For the text-containing cell, return its midpoint in (X, Y) coordinate format. 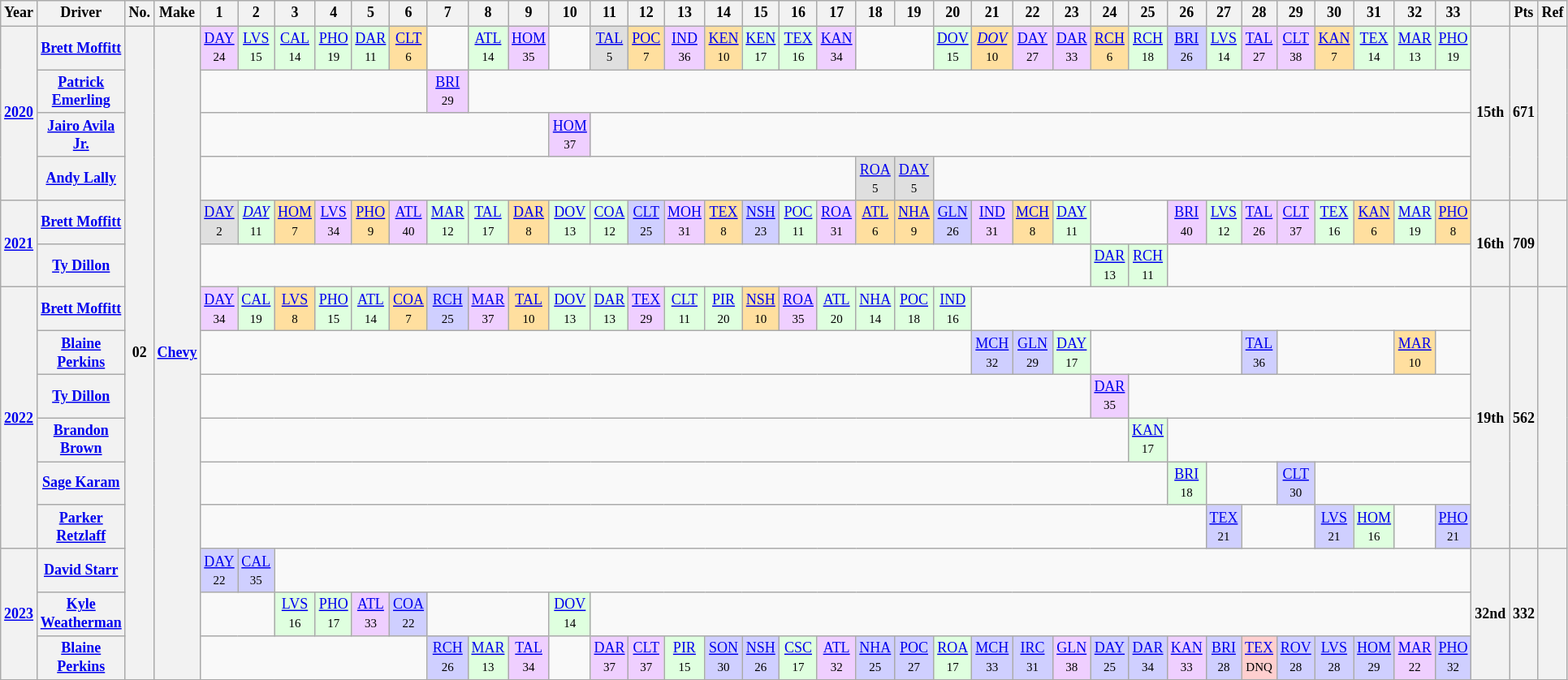
Brandon Brown (81, 440)
17 (836, 13)
RCH6 (1109, 48)
BRI28 (1224, 657)
BRI29 (447, 92)
26 (1186, 13)
10 (570, 13)
LVS15 (257, 48)
DAR33 (1072, 48)
CAL19 (257, 309)
ATL40 (409, 222)
Ref (1553, 13)
HOM37 (570, 135)
3 (296, 13)
POC18 (914, 309)
NHA9 (914, 222)
HOM29 (1374, 657)
SON30 (724, 657)
TEX14 (1374, 48)
Driver (81, 13)
PHO15 (333, 309)
4 (333, 13)
GLN 29 (1033, 353)
23 (1072, 13)
TEX21 (1224, 527)
709 (1524, 243)
8 (488, 13)
TAL26 (1259, 222)
COA7 (409, 309)
NSH23 (761, 222)
32 (1415, 13)
LVS28 (1334, 657)
KAN33 (1186, 657)
TAL10 (529, 309)
Make (177, 13)
GLN38 (1072, 657)
TEX8 (724, 222)
PIR15 (685, 657)
DAY34 (219, 309)
POC11 (799, 222)
CLT6 (409, 48)
16 (799, 13)
MCH8 (1033, 222)
DAR11 (370, 48)
DOV15 (952, 48)
TAL36 (1259, 353)
CAL35 (257, 570)
ROA17 (952, 657)
Jairo Avila Jr. (81, 135)
BRI40 (1186, 222)
2 (257, 13)
CAL14 (296, 48)
18 (875, 13)
DAR37 (609, 657)
Andy Lally (81, 179)
BRI26 (1186, 48)
POC27 (914, 657)
LVS34 (333, 222)
ATL33 (370, 614)
KAN 17 (1148, 440)
15th (1491, 114)
DAY17 (1072, 353)
DAY2 (219, 222)
TAL17 (488, 222)
15 (761, 13)
562 (1524, 418)
ROA31 (836, 222)
5 (370, 13)
KEN17 (761, 48)
19th (1491, 418)
HOM7 (296, 222)
LVS12 (1224, 222)
MAR19 (1415, 222)
31 (1374, 13)
MAR10 (1415, 353)
KAN34 (836, 48)
332 (1524, 613)
Sage Karam (81, 484)
DAY22 (219, 570)
11 (609, 13)
HOM35 (529, 48)
ATL32 (836, 657)
IND31 (992, 222)
20 (952, 13)
32nd (1491, 613)
ATL6 (875, 222)
DAY25 (1109, 657)
Year (19, 13)
RCH26 (447, 657)
COA12 (609, 222)
33 (1454, 13)
2022 (19, 418)
IND36 (685, 48)
No. (140, 13)
12 (646, 13)
TAL5 (609, 48)
Parker Retzlaff (81, 527)
2023 (19, 613)
CSC17 (799, 657)
Chevy (177, 352)
DAR35 (1109, 396)
IND16 (952, 309)
MCH 32 (992, 353)
DAR8 (529, 222)
PIR20 (724, 309)
25 (1148, 13)
BRI18 (1186, 484)
NHA14 (875, 309)
KAN7 (1334, 48)
PHO9 (370, 222)
DAY27 (1033, 48)
CLT11 (685, 309)
671 (1524, 114)
LVS16 (296, 614)
PHO8 (1454, 222)
DAY5 (914, 179)
DOV10 (992, 48)
KAN6 (1374, 222)
27 (1224, 13)
IRC31 (1033, 657)
Pts (1524, 13)
LVS8 (296, 309)
CLT25 (646, 222)
21 (992, 13)
David Starr (81, 570)
LVS21 (1334, 527)
NHA25 (875, 657)
NSH10 (761, 309)
PHO32 (1454, 657)
28 (1259, 13)
TAL27 (1259, 48)
MCH33 (992, 657)
2021 (19, 243)
PHO21 (1454, 527)
TEXDNQ (1259, 657)
PHO17 (333, 614)
16th (1491, 243)
ROA5 (875, 179)
6 (409, 13)
COA22 (409, 614)
22 (1033, 13)
19 (914, 13)
RCH18 (1148, 48)
RCH11 (1148, 265)
CLT38 (1296, 48)
Patrick Emerling (81, 92)
30 (1334, 13)
2020 (19, 114)
GLN26 (952, 222)
POC7 (646, 48)
MAR12 (447, 222)
13 (685, 13)
Kyle Weatherman (81, 614)
MOH31 (685, 222)
1 (219, 13)
9 (529, 13)
ATL20 (836, 309)
CLT30 (1296, 484)
LVS14 (1224, 48)
DOV14 (570, 614)
KEN10 (724, 48)
7 (447, 13)
ROA35 (799, 309)
24 (1109, 13)
RCH25 (447, 309)
29 (1296, 13)
DAR34 (1148, 657)
MAR37 (488, 309)
HOM16 (1374, 527)
ROV28 (1296, 657)
TEX29 (646, 309)
02 (140, 352)
MAR22 (1415, 657)
TAL34 (529, 657)
NSH26 (761, 657)
DAY24 (219, 48)
14 (724, 13)
